Find where the given text appears and provide that cell's center as [x, y] coordinate. 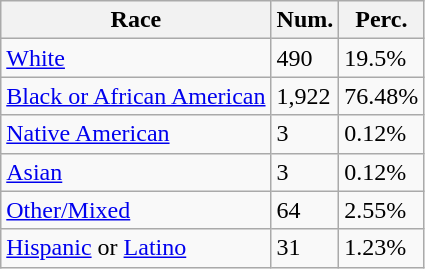
1.23% [382, 248]
Num. [305, 20]
Perc. [382, 20]
White [136, 58]
Native American [136, 134]
Other/Mixed [136, 210]
19.5% [382, 58]
490 [305, 58]
31 [305, 248]
1,922 [305, 96]
Race [136, 20]
76.48% [382, 96]
Asian [136, 172]
2.55% [382, 210]
64 [305, 210]
Hispanic or Latino [136, 248]
Black or African American [136, 96]
